Pinpoint the cell where the given text exists, returning its [X, Y] midpoint coordinate. 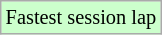
Fastest session lap [81, 17]
